Pinpoint the cell where the given text exists, returning its (x, y) midpoint coordinate. 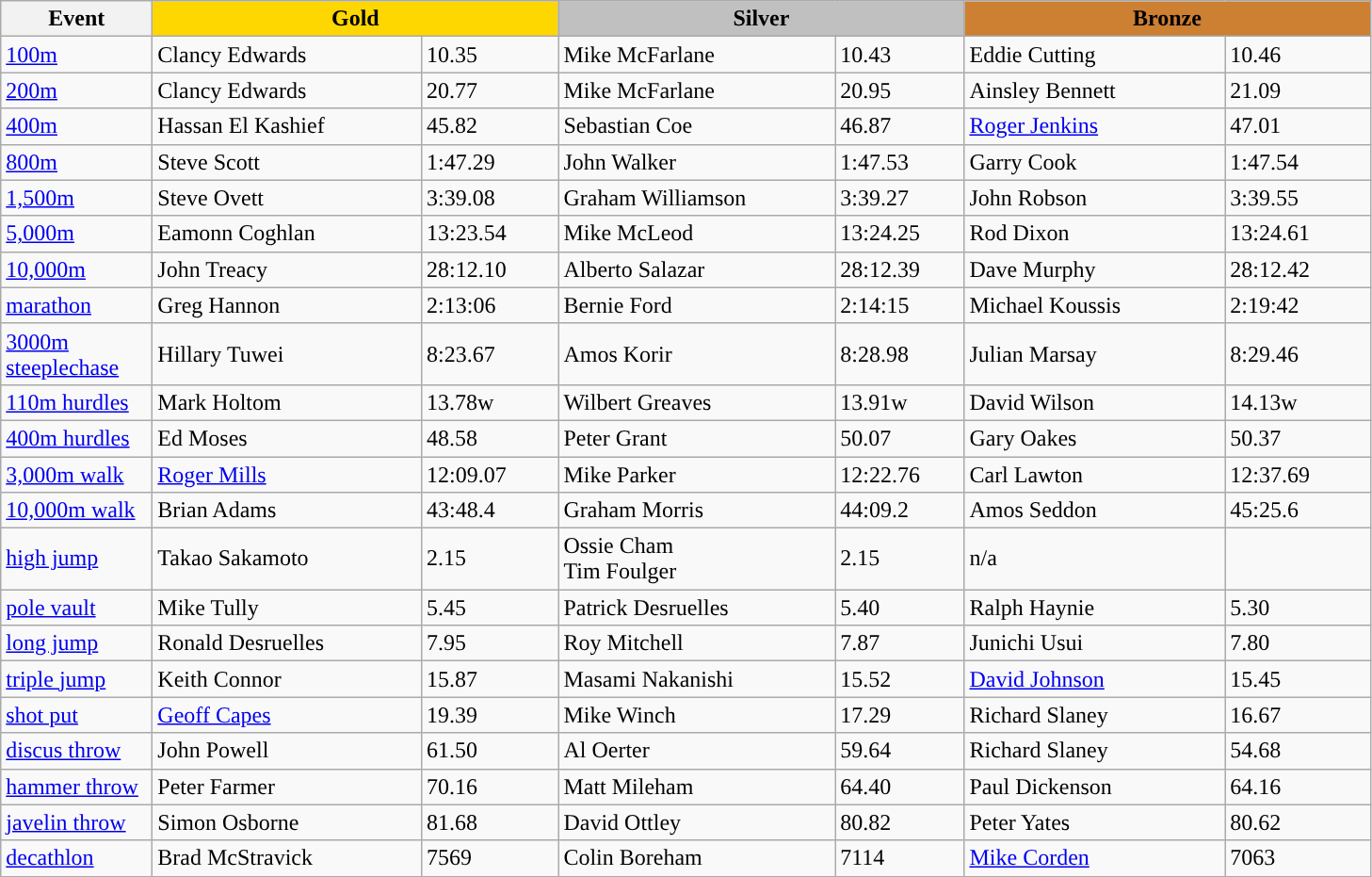
Dave Murphy (1094, 269)
Rod Dixon (1094, 234)
10.35 (490, 55)
3000m steeplechase (77, 354)
1,500m (77, 198)
Colin Boreham (697, 858)
8:28.98 (900, 354)
Ronald Desruelles (287, 643)
12:37.69 (1298, 474)
2:13:06 (490, 305)
800m (77, 162)
discus throw (77, 751)
David Wilson (1094, 402)
Wilbert Greaves (697, 402)
Alberto Salazar (697, 269)
64.16 (1298, 787)
64.40 (900, 787)
Sebastian Coe (697, 126)
5,000m (77, 234)
Junichi Usui (1094, 643)
Ossie Cham Tim Foulger (697, 560)
80.62 (1298, 822)
Takao Sakamoto (287, 560)
Roger Jenkins (1094, 126)
13.91w (900, 402)
400m (77, 126)
47.01 (1298, 126)
Ainsley Bennett (1094, 90)
50.37 (1298, 438)
20.77 (490, 90)
Peter Grant (697, 438)
Eamonn Coghlan (287, 234)
46.87 (900, 126)
400m hurdles (77, 438)
Al Oerter (697, 751)
Roger Mills (287, 474)
3:39.27 (900, 198)
100m (77, 55)
Graham Williamson (697, 198)
28:12.10 (490, 269)
21.09 (1298, 90)
Masami Nakanishi (697, 679)
19.39 (490, 715)
2:19:42 (1298, 305)
12:09.07 (490, 474)
7114 (900, 858)
2:14:15 (900, 305)
high jump (77, 560)
17.29 (900, 715)
54.68 (1298, 751)
Amos Seddon (1094, 511)
Eddie Cutting (1094, 55)
3:39.55 (1298, 198)
8:29.46 (1298, 354)
3:39.08 (490, 198)
Garry Cook (1094, 162)
5.45 (490, 608)
Steve Scott (287, 162)
Mike Corden (1094, 858)
Geoff Capes (287, 715)
16.67 (1298, 715)
Roy Mitchell (697, 643)
Julian Marsay (1094, 354)
Ed Moses (287, 438)
Paul Dickenson (1094, 787)
shot put (77, 715)
80.82 (900, 822)
45.82 (490, 126)
200m (77, 90)
Brian Adams (287, 511)
Ralph Haynie (1094, 608)
81.68 (490, 822)
n/a (1094, 560)
John Walker (697, 162)
David Johnson (1094, 679)
Michael Koussis (1094, 305)
5.30 (1298, 608)
triple jump (77, 679)
Hassan El Kashief (287, 126)
Peter Yates (1094, 822)
Peter Farmer (287, 787)
110m hurdles (77, 402)
Mike Parker (697, 474)
hammer throw (77, 787)
10,000m walk (77, 511)
13:23.54 (490, 234)
13:24.25 (900, 234)
28:12.39 (900, 269)
long jump (77, 643)
marathon (77, 305)
7.95 (490, 643)
1:47.54 (1298, 162)
Gold (356, 19)
3,000m walk (77, 474)
59.64 (900, 751)
Bernie Ford (697, 305)
10.46 (1298, 55)
Silver (761, 19)
David Ottley (697, 822)
John Treacy (287, 269)
Mark Holtom (287, 402)
10,000m (77, 269)
13:24.61 (1298, 234)
decathlon (77, 858)
20.95 (900, 90)
Graham Morris (697, 511)
Hillary Tuwei (287, 354)
7.80 (1298, 643)
Keith Connor (287, 679)
John Robson (1094, 198)
15.87 (490, 679)
Mike Winch (697, 715)
48.58 (490, 438)
7.87 (900, 643)
50.07 (900, 438)
Simon Osborne (287, 822)
Bronze (1168, 19)
28:12.42 (1298, 269)
John Powell (287, 751)
44:09.2 (900, 511)
61.50 (490, 751)
15.45 (1298, 679)
Event (77, 19)
13.78w (490, 402)
43:48.4 (490, 511)
7569 (490, 858)
pole vault (77, 608)
Steve Ovett (287, 198)
12:22.76 (900, 474)
Patrick Desruelles (697, 608)
14.13w (1298, 402)
Amos Korir (697, 354)
Mike McLeod (697, 234)
1:47.53 (900, 162)
Brad McStravick (287, 858)
7063 (1298, 858)
Matt Mileham (697, 787)
10.43 (900, 55)
Carl Lawton (1094, 474)
15.52 (900, 679)
70.16 (490, 787)
8:23.67 (490, 354)
Greg Hannon (287, 305)
Mike Tully (287, 608)
1:47.29 (490, 162)
Gary Oakes (1094, 438)
javelin throw (77, 822)
5.40 (900, 608)
45:25.6 (1298, 511)
